Return the [X, Y] coordinate for the center point of the cell that contains the specified text.  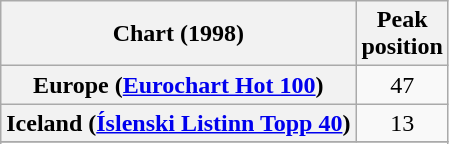
Chart (1998) [178, 34]
47 [402, 85]
Europe (Eurochart Hot 100) [178, 85]
Peakposition [402, 34]
Iceland (Íslenski Listinn Topp 40) [178, 123]
13 [402, 123]
